For the text-containing cell, return its midpoint in (X, Y) coordinate format. 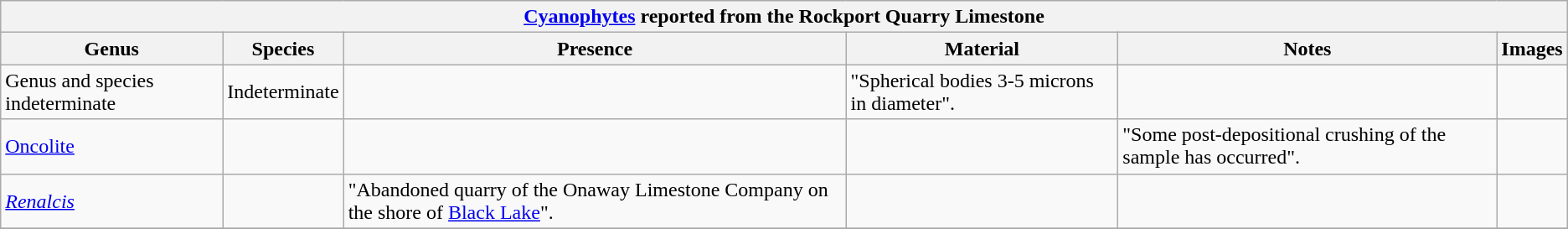
Cyanophytes reported from the Rockport Quarry Limestone (784, 17)
"Spherical bodies 3-5 microns in diameter". (982, 92)
Renalcis (112, 201)
Material (982, 49)
Genus and species indeterminate (112, 92)
Species (283, 49)
Oncolite (112, 146)
"Abandoned quarry of the Onaway Limestone Company on the shore of Black Lake". (595, 201)
Notes (1308, 49)
Images (1532, 49)
Indeterminate (283, 92)
Presence (595, 49)
"Some post-depositional crushing of the sample has occurred". (1308, 146)
Genus (112, 49)
